Detect which cell encompasses the target text, then output its (X, Y) center coordinate. 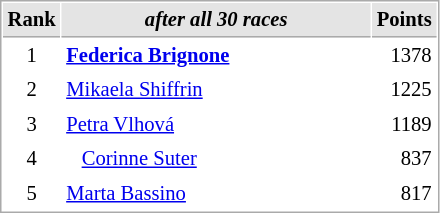
after all 30 races (216, 20)
1378 (404, 56)
3 (32, 124)
5 (32, 194)
Mikaela Shiffrin (216, 90)
Petra Vlhová (216, 124)
1 (32, 56)
2 (32, 90)
Points (404, 20)
837 (404, 158)
1225 (404, 90)
4 (32, 158)
Corinne Suter (216, 158)
Marta Bassino (216, 194)
Rank (32, 20)
817 (404, 194)
Federica Brignone (216, 56)
1189 (404, 124)
